Detect which cell encompasses the target text, then output its [x, y] center coordinate. 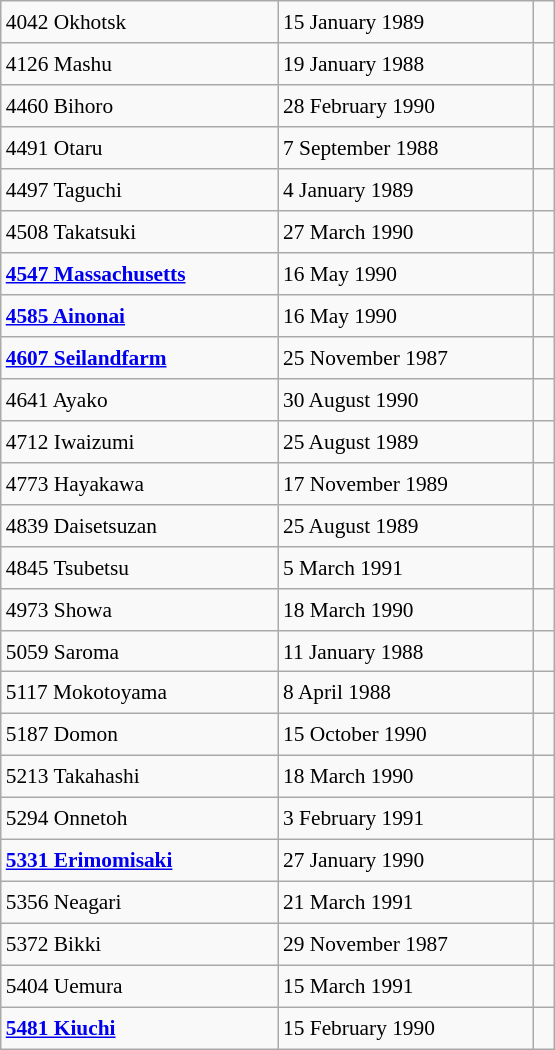
4712 Iwaizumi [140, 441]
4508 Takatsuki [140, 232]
17 November 1989 [406, 483]
4973 Showa [140, 609]
28 February 1990 [406, 106]
30 August 1990 [406, 399]
5213 Takahashi [140, 777]
4585 Ainonai [140, 316]
3 February 1991 [406, 819]
27 March 1990 [406, 232]
5404 Uemura [140, 986]
4839 Daisetsuzan [140, 525]
5187 Domon [140, 735]
27 January 1990 [406, 861]
4126 Mashu [140, 64]
4 January 1989 [406, 190]
19 January 1988 [406, 64]
5059 Saroma [140, 651]
5294 Onnetoh [140, 819]
5481 Kiuchi [140, 1028]
4042 Okhotsk [140, 22]
15 January 1989 [406, 22]
5 March 1991 [406, 567]
4497 Taguchi [140, 190]
4460 Bihoro [140, 106]
5356 Neagari [140, 903]
4641 Ayako [140, 399]
29 November 1987 [406, 945]
4773 Hayakawa [140, 483]
5372 Bikki [140, 945]
4607 Seilandfarm [140, 358]
15 October 1990 [406, 735]
5331 Erimomisaki [140, 861]
4547 Massachusetts [140, 274]
21 March 1991 [406, 903]
25 November 1987 [406, 358]
7 September 1988 [406, 148]
4491 Otaru [140, 148]
4845 Tsubetsu [140, 567]
8 April 1988 [406, 693]
11 January 1988 [406, 651]
15 February 1990 [406, 1028]
5117 Mokotoyama [140, 693]
15 March 1991 [406, 986]
